Detect which cell encompasses the target text, then output its (X, Y) center coordinate. 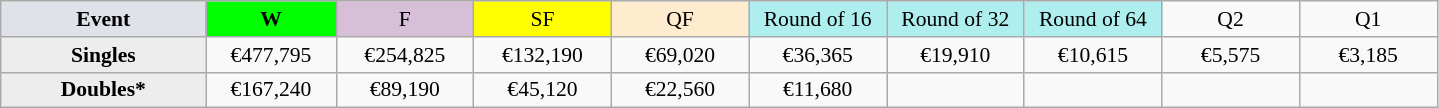
Singles (104, 55)
€477,795 (271, 55)
€45,120 (543, 90)
QF (680, 19)
€22,560 (680, 90)
Q2 (1231, 19)
€10,615 (1093, 55)
Q1 (1368, 19)
Round of 32 (955, 19)
Doubles* (104, 90)
Round of 16 (818, 19)
€89,190 (405, 90)
€132,190 (543, 55)
Round of 64 (1093, 19)
€5,575 (1231, 55)
F (405, 19)
€36,365 (818, 55)
€254,825 (405, 55)
Event (104, 19)
W (271, 19)
€167,240 (271, 90)
€69,020 (680, 55)
€11,680 (818, 90)
€3,185 (1368, 55)
€19,910 (955, 55)
SF (543, 19)
